From the cell containing the given text, extract its center point as [X, Y] coordinate. 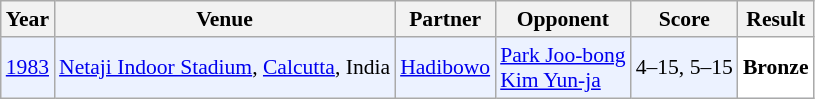
Result [776, 19]
4–15, 5–15 [684, 68]
Bronze [776, 68]
Score [684, 19]
Venue [224, 19]
Partner [445, 19]
Opponent [562, 19]
Hadibowo [445, 68]
Year [28, 19]
Netaji Indoor Stadium, Calcutta, India [224, 68]
Park Joo-bong Kim Yun-ja [562, 68]
1983 [28, 68]
